For the text-containing cell, return its midpoint in [x, y] coordinate format. 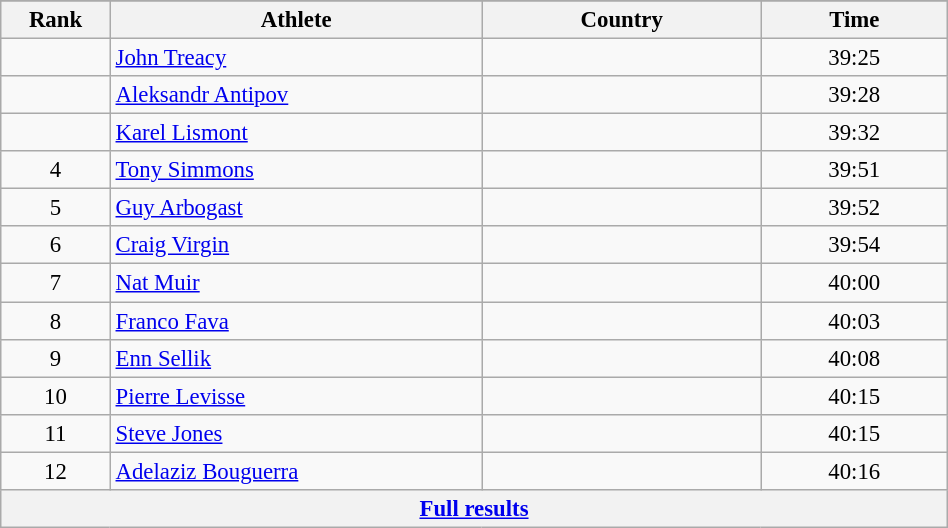
40:16 [854, 471]
39:54 [854, 245]
11 [56, 433]
Full results [474, 509]
Pierre Levisse [296, 396]
Rank [56, 20]
Nat Muir [296, 283]
40:08 [854, 358]
Athlete [296, 20]
Time [854, 20]
39:52 [854, 208]
39:32 [854, 133]
6 [56, 245]
Adelaziz Bouguerra [296, 471]
9 [56, 358]
12 [56, 471]
Steve Jones [296, 433]
8 [56, 321]
Guy Arbogast [296, 208]
7 [56, 283]
10 [56, 396]
Aleksandr Antipov [296, 95]
Enn Sellik [296, 358]
40:00 [854, 283]
39:28 [854, 95]
Franco Fava [296, 321]
Tony Simmons [296, 170]
5 [56, 208]
Craig Virgin [296, 245]
39:51 [854, 170]
John Treacy [296, 58]
Country [622, 20]
39:25 [854, 58]
Karel Lismont [296, 133]
40:03 [854, 321]
4 [56, 170]
